Return the [x, y] coordinate for the center point of the cell that contains the specified text.  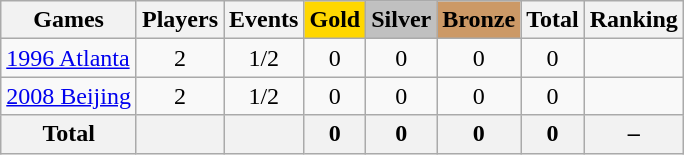
2008 Beijing [69, 96]
Players [180, 20]
1996 Atlanta [69, 58]
Ranking [634, 20]
Gold [335, 20]
Games [69, 20]
– [634, 134]
Events [264, 20]
Silver [402, 20]
Bronze [479, 20]
